Capture the cell that displays the provided text and extract its [x, y] central coordinate. 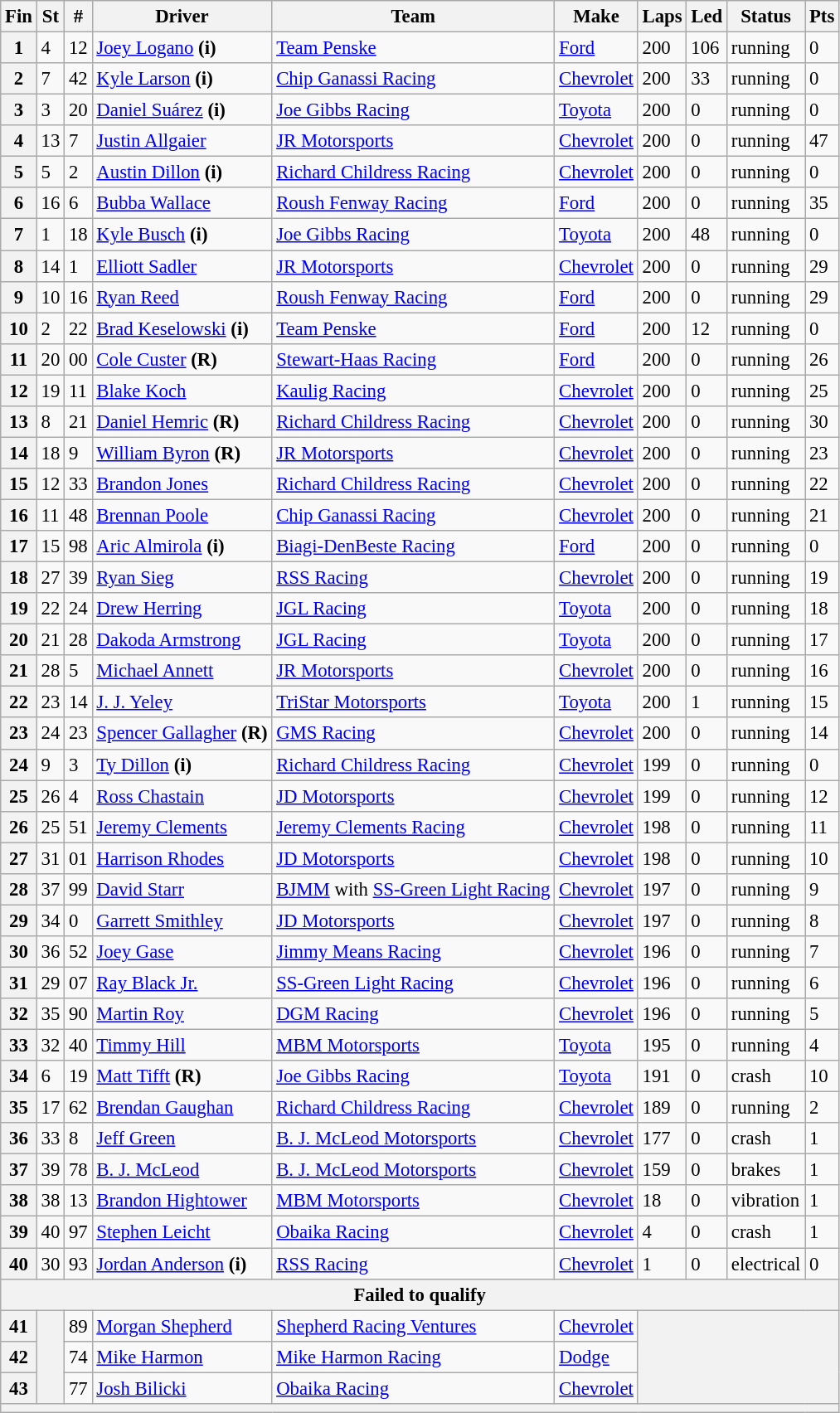
106 [706, 48]
Jimmy Means Racing [413, 952]
52 [78, 952]
# [78, 17]
195 [662, 1046]
Team [413, 17]
Shepherd Racing Ventures [413, 1326]
Status [766, 17]
BJMM with SS-Green Light Racing [413, 890]
Austin Dillon (i) [182, 172]
Stewart-Haas Racing [413, 359]
Timmy Hill [182, 1046]
Ray Black Jr. [182, 983]
99 [78, 890]
GMS Racing [413, 734]
189 [662, 1108]
Harrison Rhodes [182, 858]
177 [662, 1139]
Spencer Gallagher (R) [182, 734]
Cole Custer (R) [182, 359]
Led [706, 17]
Stephen Leicht [182, 1232]
Driver [182, 17]
Kyle Larson (i) [182, 79]
Elliott Sadler [182, 266]
vibration [766, 1202]
St [50, 17]
Ryan Reed [182, 297]
Laps [662, 17]
01 [78, 858]
93 [78, 1264]
Martin Roy [182, 1014]
Daniel Suárez (i) [182, 110]
74 [78, 1357]
47 [823, 141]
97 [78, 1232]
Pts [823, 17]
William Byron (R) [182, 453]
DGM Racing [413, 1014]
Matt Tifft (R) [182, 1076]
90 [78, 1014]
Kyle Busch (i) [182, 235]
Jeremy Clements Racing [413, 827]
Dodge [596, 1357]
43 [19, 1388]
Ty Dillon (i) [182, 765]
TriStar Motorsports [413, 702]
62 [78, 1108]
89 [78, 1326]
Brad Keselowski (i) [182, 328]
00 [78, 359]
J. J. Yeley [182, 702]
Aric Almirola (i) [182, 546]
Brandon Hightower [182, 1202]
Brendan Gaughan [182, 1108]
electrical [766, 1264]
Brandon Jones [182, 484]
Bubba Wallace [182, 203]
Fin [19, 17]
Jordan Anderson (i) [182, 1264]
Jeremy Clements [182, 827]
Make [596, 17]
Garrett Smithley [182, 920]
Drew Herring [182, 609]
Kaulig Racing [413, 391]
Ryan Sieg [182, 578]
Daniel Hemric (R) [182, 422]
Failed to qualify [420, 1294]
Josh Bilicki [182, 1388]
Michael Annett [182, 671]
Mike Harmon [182, 1357]
77 [78, 1388]
159 [662, 1170]
Biagi-DenBeste Racing [413, 546]
B. J. McLeod [182, 1170]
Morgan Shepherd [182, 1326]
Blake Koch [182, 391]
Dakoda Armstrong [182, 640]
Joey Logano (i) [182, 48]
brakes [766, 1170]
Jeff Green [182, 1139]
Justin Allgaier [182, 141]
Joey Gase [182, 952]
Ross Chastain [182, 796]
191 [662, 1076]
78 [78, 1170]
41 [19, 1326]
David Starr [182, 890]
Brennan Poole [182, 515]
51 [78, 827]
07 [78, 983]
98 [78, 546]
SS-Green Light Racing [413, 983]
Mike Harmon Racing [413, 1357]
